Pinpoint the cell where the given text exists, returning its [X, Y] midpoint coordinate. 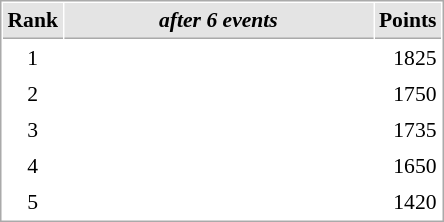
1420 [408, 201]
1650 [408, 165]
Points [408, 21]
1735 [408, 129]
Rank [32, 21]
1 [32, 57]
after 6 events [218, 21]
4 [32, 165]
5 [32, 201]
1825 [408, 57]
1750 [408, 93]
3 [32, 129]
2 [32, 93]
